Detect which cell encompasses the target text, then output its (X, Y) center coordinate. 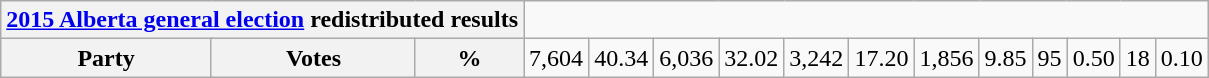
9.85 (1006, 58)
7,604 (556, 58)
3,242 (816, 58)
0.10 (1182, 58)
Votes (313, 58)
2015 Alberta general election redistributed results (262, 20)
32.02 (752, 58)
95 (1050, 58)
18 (1138, 58)
40.34 (622, 58)
17.20 (882, 58)
1,856 (946, 58)
Party (106, 58)
% (469, 58)
0.50 (1094, 58)
6,036 (686, 58)
